From the cell containing the given text, extract its center point as (X, Y) coordinate. 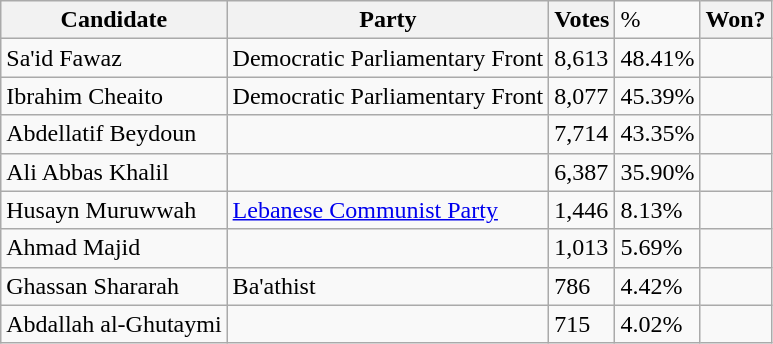
Lebanese Communist Party (388, 210)
Candidate (114, 20)
48.41% (658, 58)
Ibrahim Cheaito (114, 96)
4.02% (658, 324)
1,446 (582, 210)
Ba'athist (388, 286)
8,613 (582, 58)
43.35% (658, 134)
Won? (736, 20)
Ahmad Majid (114, 248)
% (658, 20)
6,387 (582, 172)
Abdallah al-Ghutaymi (114, 324)
8.13% (658, 210)
786 (582, 286)
Husayn Muruwwah (114, 210)
35.90% (658, 172)
Sa'id Fawaz (114, 58)
4.42% (658, 286)
Ghassan Shararah (114, 286)
Ali Abbas Khalil (114, 172)
7,714 (582, 134)
8,077 (582, 96)
Party (388, 20)
45.39% (658, 96)
Abdellatif Beydoun (114, 134)
1,013 (582, 248)
715 (582, 324)
Votes (582, 20)
5.69% (658, 248)
